Determine the (X, Y) coordinate at the center of the cell enclosing the given text.  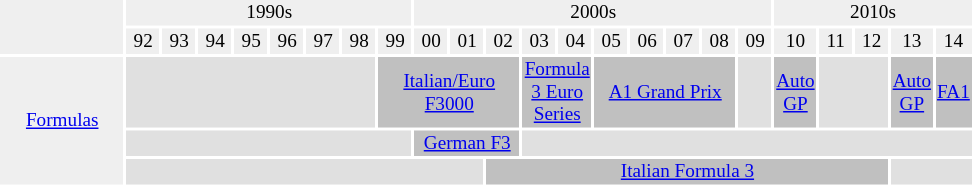
2000s (594, 13)
Italian/Euro F3000 (450, 92)
02 (504, 41)
92 (144, 41)
Italian Formula 3 (688, 172)
08 (720, 41)
A1 Grand Prix (666, 92)
98 (360, 41)
01 (468, 41)
03 (540, 41)
09 (756, 41)
14 (954, 41)
07 (684, 41)
97 (324, 41)
2010s (874, 13)
05 (612, 41)
06 (648, 41)
10 (796, 41)
93 (180, 41)
99 (396, 41)
04 (576, 41)
94 (216, 41)
FA1 (954, 92)
95 (252, 41)
11 (836, 41)
Formulas (62, 121)
German F3 (468, 143)
96 (288, 41)
00 (432, 41)
Formula 3 Euro Series (558, 92)
12 (872, 41)
1990s (270, 13)
13 (912, 41)
